Return [x, y] of the center of cell containing provided text 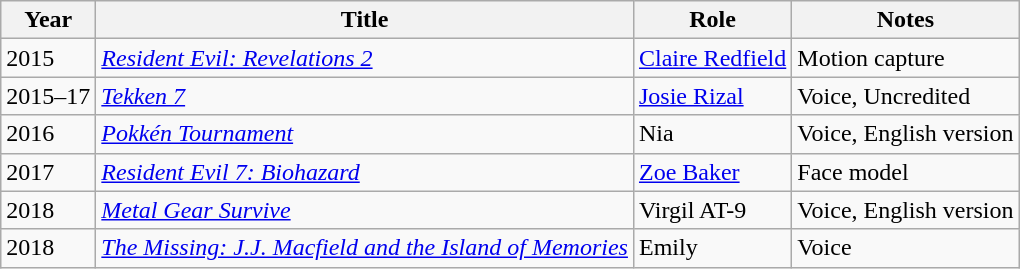
Motion capture [906, 58]
Notes [906, 20]
Emily [712, 248]
Tekken 7 [365, 96]
Resident Evil: Revelations 2 [365, 58]
The Missing: J.J. Macfield and the Island of Memories [365, 248]
Nia [712, 134]
Zoe Baker [712, 172]
Josie Rizal [712, 96]
Claire Redfield [712, 58]
Metal Gear Survive [365, 210]
Title [365, 20]
Virgil AT-9 [712, 210]
Pokkén Tournament [365, 134]
2015–17 [48, 96]
2017 [48, 172]
Role [712, 20]
Face model [906, 172]
Voice, Uncredited [906, 96]
Year [48, 20]
Resident Evil 7: Biohazard [365, 172]
2016 [48, 134]
Voice [906, 248]
2015 [48, 58]
